Search for the cell housing the specified text and yield its [x, y] center coordinate. 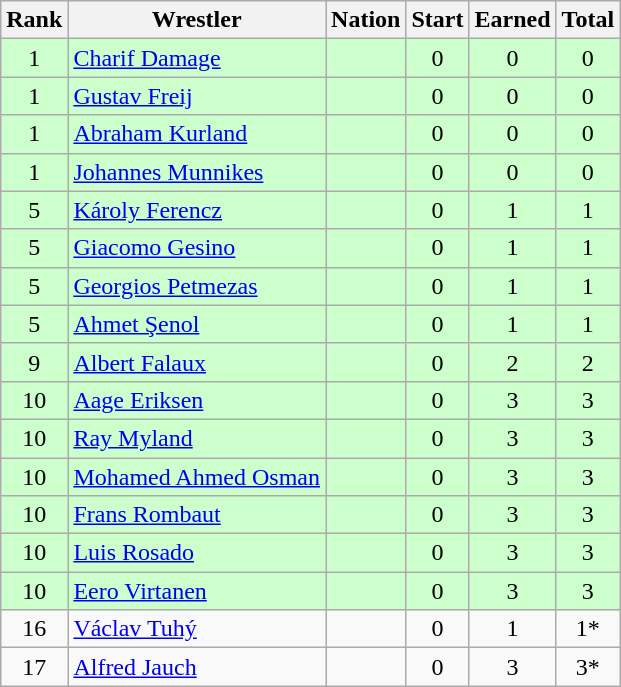
17 [34, 667]
Ray Myland [197, 438]
Albert Falaux [197, 362]
Wrestler [197, 20]
Ahmet Şenol [197, 324]
Abraham Kurland [197, 134]
9 [34, 362]
Václav Tuhý [197, 629]
Johannes Munnikes [197, 172]
Aage Eriksen [197, 400]
Gustav Freij [197, 96]
Earned [512, 20]
Giacomo Gesino [197, 248]
Georgios Petmezas [197, 286]
Alfred Jauch [197, 667]
Nation [366, 20]
Total [588, 20]
Károly Ferencz [197, 210]
1* [588, 629]
Rank [34, 20]
Eero Virtanen [197, 591]
Charif Damage [197, 58]
16 [34, 629]
Luis Rosado [197, 553]
3* [588, 667]
Start [438, 20]
Mohamed Ahmed Osman [197, 477]
Frans Rombaut [197, 515]
